From the cell containing the given text, extract its center point as (x, y) coordinate. 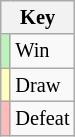
Key (38, 17)
Defeat (42, 118)
Draw (42, 85)
Win (42, 51)
